Search for the cell housing the specified text and yield its [X, Y] center coordinate. 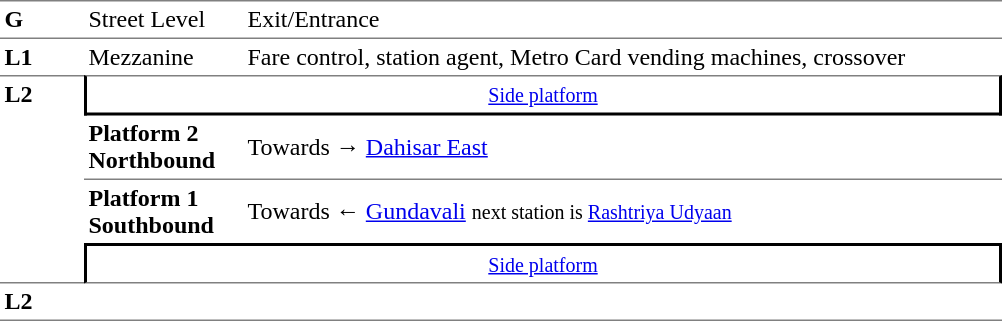
Towards → Dahisar East [622, 148]
Street Level [164, 20]
Platform 1Southbound [164, 212]
Exit/Entrance [622, 20]
Platform 2Northbound [164, 148]
Fare control, station agent, Metro Card vending machines, crossover [622, 57]
Towards ← Gundavali next station is Rashtriya Udyaan [622, 212]
Mezzanine [164, 57]
L1 [42, 57]
L2 [42, 179]
G [42, 20]
